Locate the cell with the specified text and output its (X, Y) center coordinate. 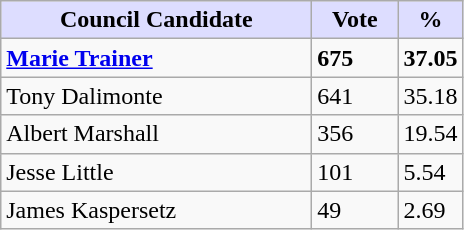
101 (355, 172)
Jesse Little (156, 172)
% (430, 20)
Marie Trainer (156, 58)
675 (355, 58)
37.05 (430, 58)
19.54 (430, 134)
Vote (355, 20)
Albert Marshall (156, 134)
356 (355, 134)
Council Candidate (156, 20)
49 (355, 210)
35.18 (430, 96)
2.69 (430, 210)
5.54 (430, 172)
James Kaspersetz (156, 210)
641 (355, 96)
Tony Dalimonte (156, 96)
